Search for the cell housing the specified text and yield its (X, Y) center coordinate. 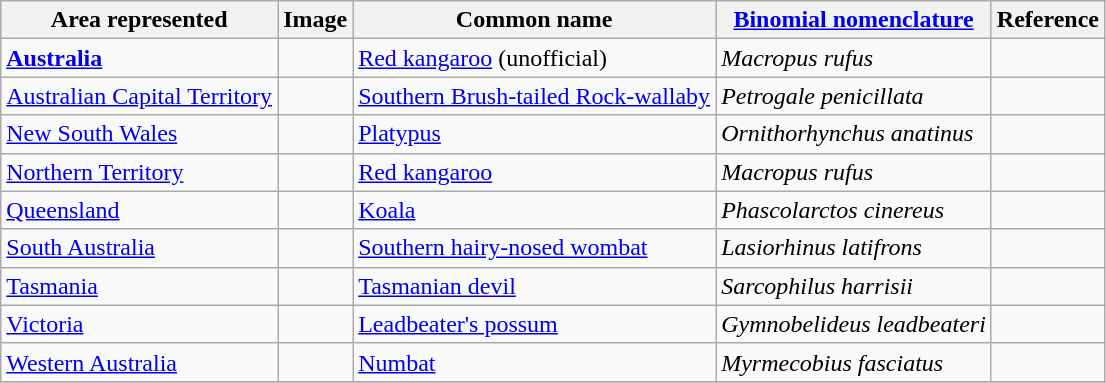
Koala (534, 210)
Gymnobelideus leadbeateri (854, 324)
Myrmecobius fasciatus (854, 362)
Queensland (140, 210)
Phascolarctos cinereus (854, 210)
Tasmanian devil (534, 286)
Australia (140, 58)
Australian Capital Territory (140, 96)
Southern Brush-tailed Rock-wallaby (534, 96)
Southern hairy-nosed wombat (534, 248)
Western Australia (140, 362)
Reference (1048, 20)
Victoria (140, 324)
Sarcophilus harrisii (854, 286)
Tasmania (140, 286)
Numbat (534, 362)
Petrogale penicillata (854, 96)
Lasiorhinus latifrons (854, 248)
Red kangaroo (534, 172)
Image (316, 20)
Leadbeater's possum (534, 324)
South Australia (140, 248)
Common name (534, 20)
Red kangaroo (unofficial) (534, 58)
Binomial nomenclature (854, 20)
Area represented (140, 20)
Ornithorhynchus anatinus (854, 134)
Northern Territory (140, 172)
New South Wales (140, 134)
Platypus (534, 134)
